Provide the (X, Y) coordinate of the cell's center where the given text is located.  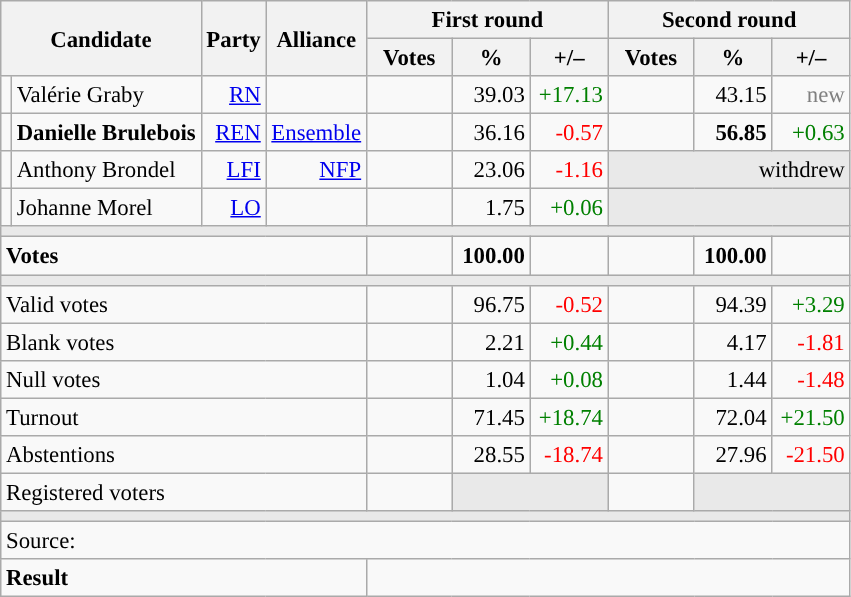
56.85 (733, 133)
Blank votes (184, 342)
36.16 (491, 133)
Null votes (184, 379)
Anthony Brondel (106, 170)
LO (234, 208)
Turnout (184, 417)
Alliance (316, 38)
-21.50 (811, 455)
Second round (729, 20)
+17.13 (569, 95)
4.17 (733, 342)
Result (184, 578)
23.06 (491, 170)
LFI (234, 170)
withdrew (729, 170)
-1.81 (811, 342)
new (811, 95)
1.75 (491, 208)
+18.74 (569, 417)
+0.08 (569, 379)
1.04 (491, 379)
-0.52 (569, 304)
REN (234, 133)
71.45 (491, 417)
-0.57 (569, 133)
Source: (426, 540)
1.44 (733, 379)
2.21 (491, 342)
Johanne Morel (106, 208)
+21.50 (811, 417)
+0.44 (569, 342)
Valérie Graby (106, 95)
RN (234, 95)
39.03 (491, 95)
43.15 (733, 95)
Ensemble (316, 133)
Candidate (101, 38)
Registered voters (184, 492)
Danielle Brulebois (106, 133)
-18.74 (569, 455)
27.96 (733, 455)
NFP (316, 170)
Valid votes (184, 304)
72.04 (733, 417)
First round (487, 20)
96.75 (491, 304)
-1.16 (569, 170)
+3.29 (811, 304)
Abstentions (184, 455)
+0.06 (569, 208)
-1.48 (811, 379)
94.39 (733, 304)
Party (234, 38)
28.55 (491, 455)
+0.63 (811, 133)
